Identify which cell holds the provided text, then report its [x, y] central coordinate. 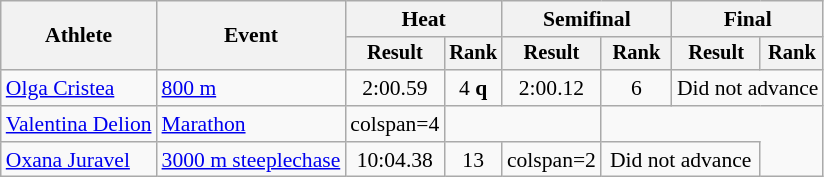
Valentina Delion [79, 124]
Olga Cristea [79, 88]
Heat [424, 19]
colspan=4 [394, 124]
Event [252, 36]
Athlete [79, 36]
2:00.59 [394, 88]
Marathon [252, 124]
Final [748, 19]
Semifinal [587, 19]
4 q [473, 88]
800 m [252, 88]
6 [636, 88]
Did not advance [748, 88]
2:00.12 [552, 88]
